Provide the [X, Y] coordinate of the cell's center where the given text is located.  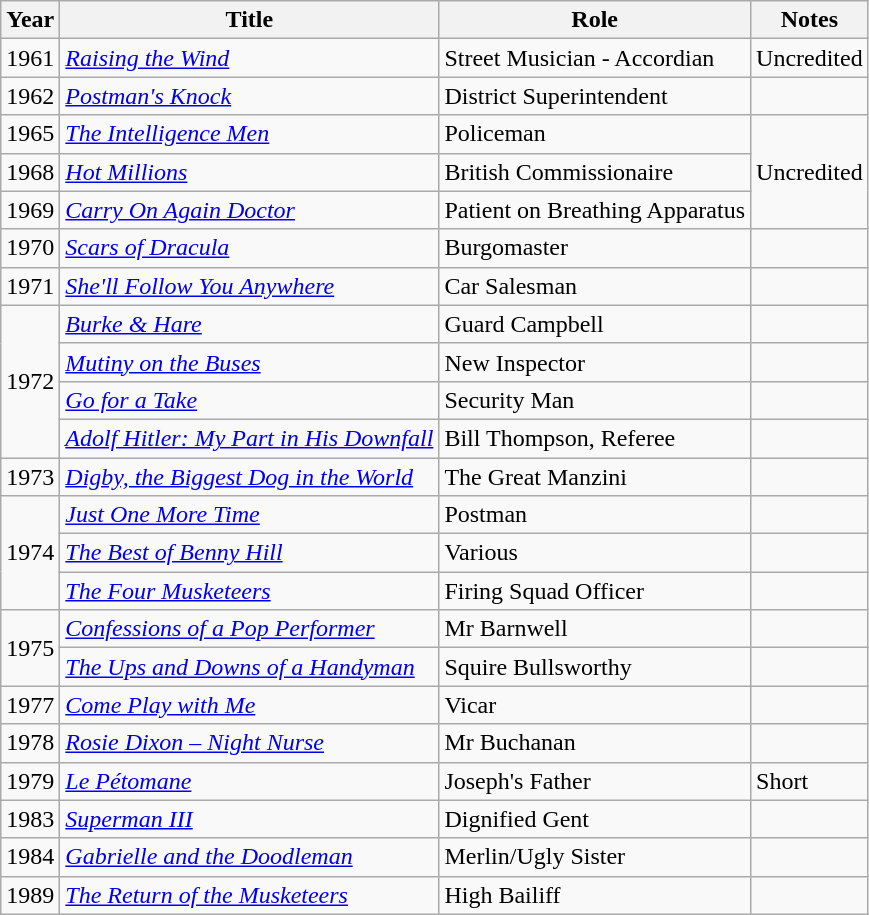
The Great Manzini [595, 477]
1961 [30, 58]
Postman's Knock [250, 96]
Policeman [595, 134]
High Bailiff [595, 895]
1972 [30, 381]
1965 [30, 134]
Patient on Breathing Apparatus [595, 210]
Title [250, 20]
Vicar [595, 705]
1968 [30, 172]
1975 [30, 648]
Role [595, 20]
1971 [30, 286]
1983 [30, 819]
Adolf Hitler: My Part in His Downfall [250, 438]
Gabrielle and the Doodleman [250, 857]
Burke & Hare [250, 324]
1984 [30, 857]
1962 [30, 96]
Mr Buchanan [595, 743]
1969 [30, 210]
British Commissionaire [595, 172]
Rosie Dixon – Night Nurse [250, 743]
Hot Millions [250, 172]
Year [30, 20]
1970 [30, 248]
Raising the Wind [250, 58]
1989 [30, 895]
The Return of the Musketeers [250, 895]
Mutiny on the Buses [250, 362]
Superman III [250, 819]
Various [595, 553]
Just One More Time [250, 515]
Burgomaster [595, 248]
1973 [30, 477]
Digby, the Biggest Dog in the World [250, 477]
The Best of Benny Hill [250, 553]
Come Play with Me [250, 705]
Mr Barnwell [595, 629]
The Four Musketeers [250, 591]
She'll Follow You Anywhere [250, 286]
Go for a Take [250, 400]
Street Musician - Accordian [595, 58]
Notes [810, 20]
1979 [30, 781]
1977 [30, 705]
1974 [30, 553]
Squire Bullsworthy [595, 667]
The Ups and Downs of a Handyman [250, 667]
Scars of Dracula [250, 248]
Merlin/Ugly Sister [595, 857]
1978 [30, 743]
District Superintendent [595, 96]
New Inspector [595, 362]
Postman [595, 515]
Firing Squad Officer [595, 591]
Le Pétomane [250, 781]
Confessions of a Pop Performer [250, 629]
Security Man [595, 400]
The Intelligence Men [250, 134]
Joseph's Father [595, 781]
Carry On Again Doctor [250, 210]
Car Salesman [595, 286]
Dignified Gent [595, 819]
Short [810, 781]
Guard Campbell [595, 324]
Bill Thompson, Referee [595, 438]
